Capture the cell that displays the provided text and extract its (x, y) central coordinate. 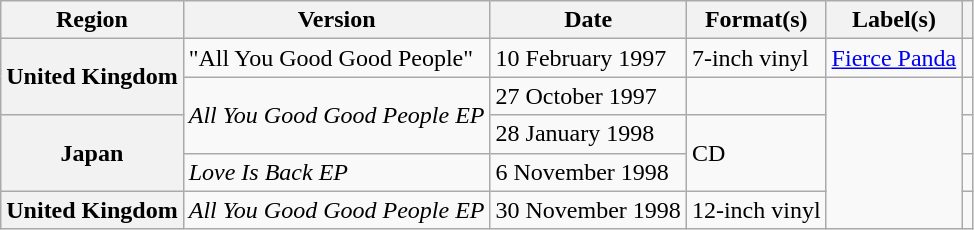
Region (92, 20)
CD (756, 153)
27 October 1997 (588, 96)
"All You Good Good People" (336, 58)
7-inch vinyl (756, 58)
28 January 1998 (588, 134)
6 November 1998 (588, 172)
Version (336, 20)
Format(s) (756, 20)
30 November 1998 (588, 210)
10 February 1997 (588, 58)
Fierce Panda (894, 58)
Japan (92, 153)
Label(s) (894, 20)
Date (588, 20)
Love Is Back EP (336, 172)
12-inch vinyl (756, 210)
